Return (x, y) of the center of cell containing provided text 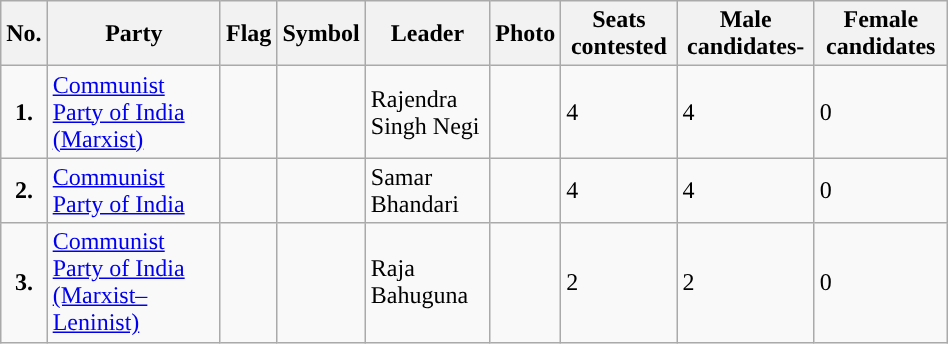
Flag (248, 34)
Samar Bhandari (427, 190)
Communist Party of India (Marxist–Leninist) (134, 282)
2. (24, 190)
3. (24, 282)
Communist Party of India (Marxist) (134, 112)
Raja Bahuguna (427, 282)
1. (24, 112)
Photo (526, 34)
Symbol (321, 34)
Leader (427, 34)
Communist Party of India (134, 190)
Rajendra Singh Negi (427, 112)
No. (24, 34)
Party (134, 34)
Male candidates- (746, 34)
Female candidates (880, 34)
Seats contested (619, 34)
